From the cell containing the given text, extract its center point as [x, y] coordinate. 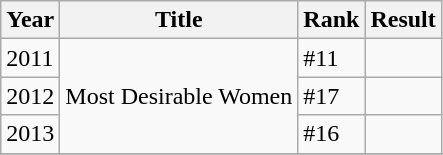
Rank [332, 20]
2013 [30, 134]
Year [30, 20]
Result [403, 20]
#11 [332, 58]
Most Desirable Women [179, 96]
Title [179, 20]
#16 [332, 134]
2011 [30, 58]
#17 [332, 96]
2012 [30, 96]
